Provide the (X, Y) coordinate of the cell's center where the given text is located.  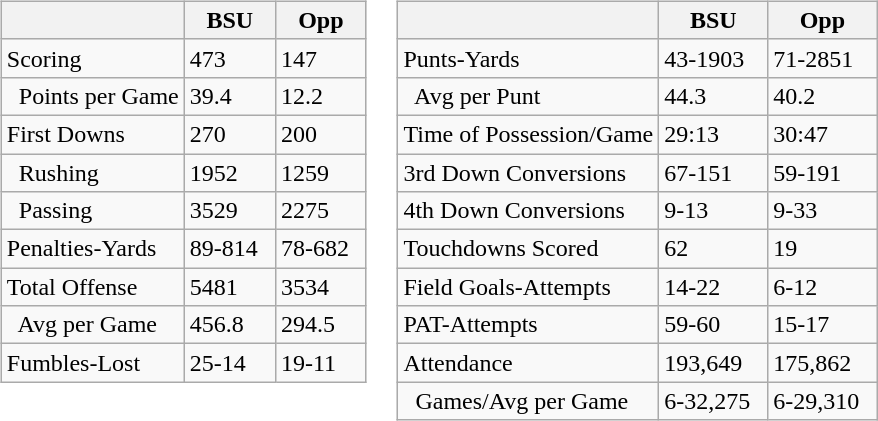
59-60 (714, 325)
Fumbles-Lost (92, 363)
Penalties-Yards (92, 249)
14-22 (714, 287)
Rushing (92, 173)
44.3 (714, 96)
Avg per Punt (528, 96)
30:47 (822, 134)
270 (230, 134)
19-11 (320, 363)
9-13 (714, 211)
Field Goals-Attempts (528, 287)
29:13 (714, 134)
Games/Avg per Game (528, 401)
200 (320, 134)
19 (822, 249)
193,649 (714, 363)
Points per Game (92, 96)
175,862 (822, 363)
43-1903 (714, 58)
473 (230, 58)
1259 (320, 173)
Avg per Game (92, 325)
5481 (230, 287)
6-12 (822, 287)
25-14 (230, 363)
Scoring (92, 58)
3529 (230, 211)
40.2 (822, 96)
Attendance (528, 363)
6-32,275 (714, 401)
Total Offense (92, 287)
First Downs (92, 134)
Punts-Yards (528, 58)
456.8 (230, 325)
67-151 (714, 173)
Touchdowns Scored (528, 249)
9-33 (822, 211)
71-2851 (822, 58)
12.2 (320, 96)
Passing (92, 211)
PAT-Attempts (528, 325)
89-814 (230, 249)
6-29,310 (822, 401)
147 (320, 58)
Time of Possession/Game (528, 134)
3rd Down Conversions (528, 173)
3534 (320, 287)
1952 (230, 173)
39.4 (230, 96)
4th Down Conversions (528, 211)
78-682 (320, 249)
294.5 (320, 325)
15-17 (822, 325)
2275 (320, 211)
59-191 (822, 173)
62 (714, 249)
